From the cell containing the given text, extract its center point as (X, Y) coordinate. 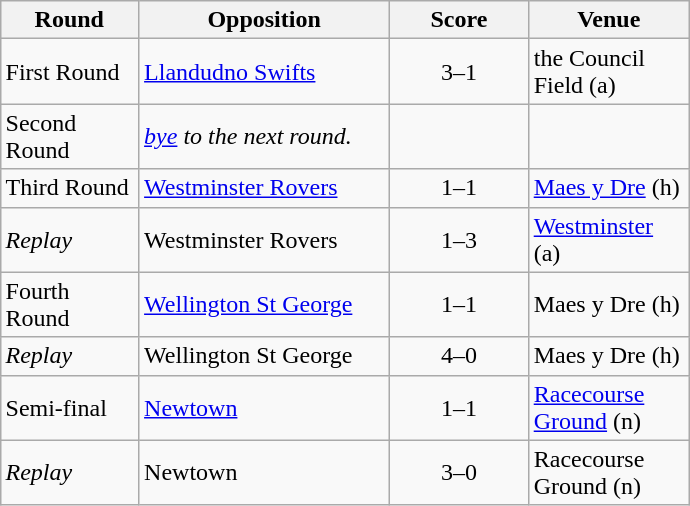
Llandudno Swifts (264, 72)
bye to the next round. (264, 136)
Venue (608, 20)
Round (70, 20)
Second Round (70, 136)
Fourth Round (70, 304)
Third Round (70, 188)
Westminster (a) (608, 240)
Opposition (264, 20)
Score (460, 20)
First Round (70, 72)
1–3 (460, 240)
the Council Field (a) (608, 72)
Semi-final (70, 408)
3–1 (460, 72)
3–0 (460, 472)
4–0 (460, 356)
